Search for the cell housing the specified text and yield its [X, Y] center coordinate. 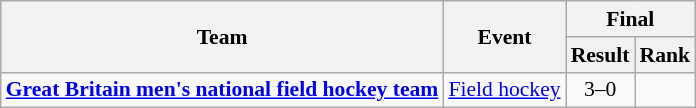
Rank [666, 55]
Event [504, 36]
Field hockey [504, 90]
Team [222, 36]
Great Britain men's national field hockey team [222, 90]
Final [630, 19]
3–0 [600, 90]
Result [600, 55]
